Locate the cell with the specified text and output its [X, Y] center coordinate. 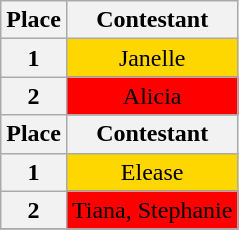
Elease [152, 172]
Janelle [152, 58]
Alicia [152, 96]
Tiana, Stephanie [152, 210]
